Detect which cell encompasses the target text, then output its (X, Y) center coordinate. 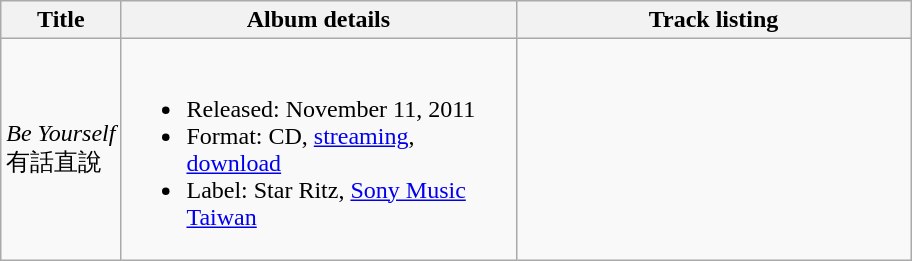
Album details (318, 20)
Released: November 11, 2011Format: CD, streaming, downloadLabel: Star Ritz, Sony Music Taiwan (318, 150)
Track listing (714, 20)
Be Yourself 有話直說 (61, 150)
Title (61, 20)
